Output the [X, Y] coordinate of the center of the cell containing the given text.  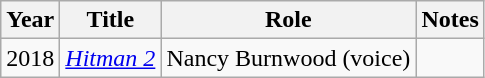
Hitman 2 [110, 58]
Year [30, 20]
Title [110, 20]
Nancy Burnwood (voice) [288, 58]
2018 [30, 58]
Role [288, 20]
Notes [450, 20]
